Capture the cell that displays the provided text and extract its [x, y] central coordinate. 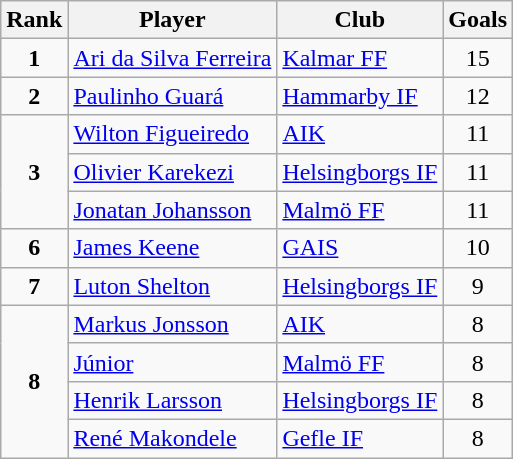
6 [34, 248]
7 [34, 286]
Kalmar FF [360, 58]
1 [34, 58]
Club [360, 20]
René Makondele [172, 438]
Henrik Larsson [172, 400]
Paulinho Guará [172, 96]
James Keene [172, 248]
Hammarby IF [360, 96]
Rank [34, 20]
9 [478, 286]
Wilton Figueiredo [172, 134]
Olivier Karekezi [172, 172]
12 [478, 96]
Player [172, 20]
Jonatan Johansson [172, 210]
Ari da Silva Ferreira [172, 58]
10 [478, 248]
3 [34, 172]
Gefle IF [360, 438]
Luton Shelton [172, 286]
Markus Jonsson [172, 324]
2 [34, 96]
GAIS [360, 248]
Júnior [172, 362]
Goals [478, 20]
15 [478, 58]
